From the cell containing the given text, extract its center point as (X, Y) coordinate. 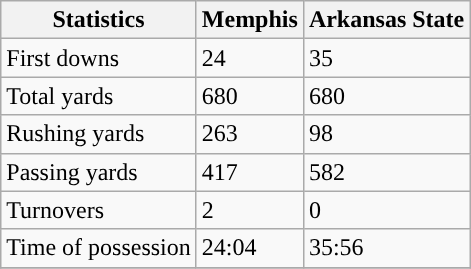
2 (250, 210)
35:56 (386, 248)
0 (386, 210)
24:04 (250, 248)
Turnovers (99, 210)
Total yards (99, 96)
Statistics (99, 20)
First downs (99, 58)
35 (386, 58)
417 (250, 172)
Time of possession (99, 248)
263 (250, 134)
Passing yards (99, 172)
Rushing yards (99, 134)
582 (386, 172)
24 (250, 58)
Arkansas State (386, 20)
98 (386, 134)
Memphis (250, 20)
